Extract the [x, y] coordinate from the center of the cell holding the provided text.  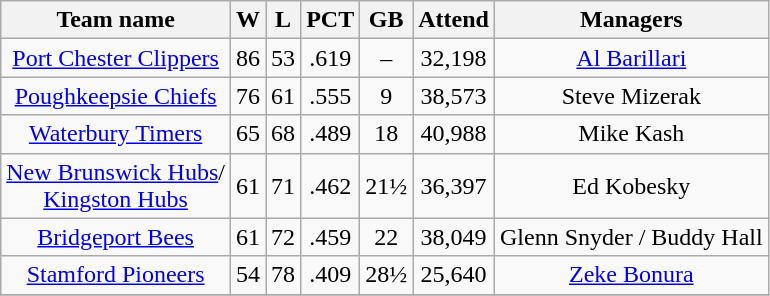
Poughkeepsie Chiefs [116, 96]
18 [386, 134]
Team name [116, 20]
– [386, 58]
32,198 [454, 58]
.459 [330, 237]
21½ [386, 186]
Al Barillari [631, 58]
72 [284, 237]
Zeke Bonura [631, 275]
Waterbury Timers [116, 134]
9 [386, 96]
.619 [330, 58]
Managers [631, 20]
38,049 [454, 237]
W [248, 20]
Glenn Snyder / Buddy Hall [631, 237]
Mike Kash [631, 134]
Port Chester Clippers [116, 58]
Steve Mizerak [631, 96]
New Brunswick Hubs/Kingston Hubs [116, 186]
68 [284, 134]
22 [386, 237]
L [284, 20]
Attend [454, 20]
71 [284, 186]
36,397 [454, 186]
25,640 [454, 275]
.489 [330, 134]
28½ [386, 275]
Bridgeport Bees [116, 237]
Stamford Pioneers [116, 275]
.555 [330, 96]
PCT [330, 20]
53 [284, 58]
GB [386, 20]
Ed Kobesky [631, 186]
78 [284, 275]
.409 [330, 275]
86 [248, 58]
65 [248, 134]
40,988 [454, 134]
54 [248, 275]
.462 [330, 186]
38,573 [454, 96]
76 [248, 96]
